Provide the [X, Y] coordinate of the cell's center where the given text is located.  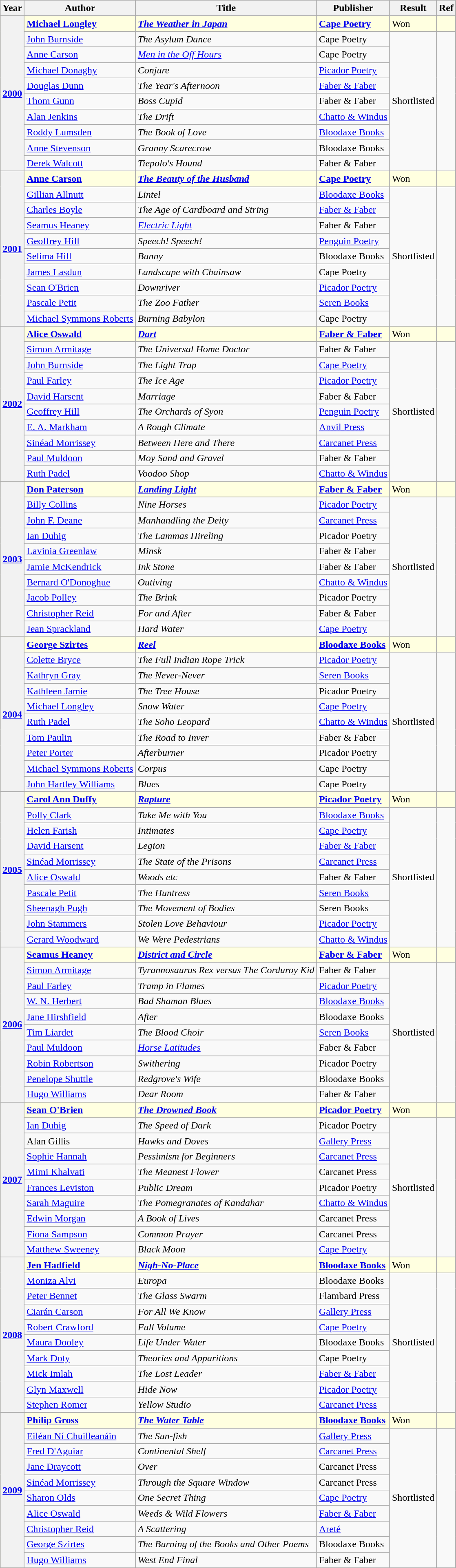
Year [12, 8]
Alan Gillis [80, 1141]
Voodoo Shop [226, 474]
The Drowned Book [226, 1110]
Rapture [226, 799]
Douglas Dunn [80, 86]
Weeds & Wild Flowers [226, 1513]
Bernard O'Donoghue [80, 582]
The Orchards of Syon [226, 411]
Swithering [226, 1063]
Mimi Khalvati [80, 1172]
Frances Leviston [80, 1188]
The Lammas Hireling [226, 536]
The Asylum Dance [226, 39]
Minsk [226, 551]
Anvil Press [353, 427]
The Zoo Father [226, 303]
Lintel [226, 194]
Legion [226, 846]
Fiona Sampson [80, 1234]
Derek Walcott [80, 163]
2008 [12, 1335]
2003 [12, 559]
The Glass Swarm [226, 1296]
Boss Cupid [226, 101]
Carol Ann Duffy [80, 799]
Matthew Sweeney [80, 1250]
Tyrannosaurus Rex versus The Corduroy Kid [226, 970]
Common Prayer [226, 1234]
Robert Crawford [80, 1327]
2002 [12, 404]
Ref [446, 8]
Moy Sand and Gravel [226, 458]
Peter Porter [80, 753]
Kathryn Gray [80, 675]
Anne Stevenson [80, 148]
John F. Deane [80, 520]
Corpus [226, 769]
2000 [12, 94]
The Huntress [226, 892]
The Tree House [226, 691]
John Hartley Williams [80, 784]
Tramp in Flames [226, 986]
Dart [226, 334]
Woods etc [226, 877]
Continental Shelf [226, 1451]
Charles Boyle [80, 210]
A Scattering [226, 1529]
We Were Pedestrians [226, 939]
Lavinia Greenlaw [80, 551]
Jane Draycott [80, 1467]
Jane Hirshfield [80, 1017]
Glyn Maxwell [80, 1389]
For and After [226, 613]
Europa [226, 1281]
Jamie McKendrick [80, 567]
2001 [12, 249]
Peter Bennet [80, 1296]
Ink Stone [226, 567]
W. N. Herbert [80, 1001]
Downriver [226, 287]
The Road to Inver [226, 738]
Full Volume [226, 1327]
Title [226, 8]
Marriage [226, 396]
Men in the Off Hours [226, 55]
Sarah Maguire [80, 1203]
Yellow Studio [226, 1405]
Author [80, 8]
Sharon Olds [80, 1498]
Billy Collins [80, 505]
Maura Dooley [80, 1343]
Afterburner [226, 753]
Mick Imlah [80, 1374]
Horse Latitudes [226, 1048]
Jen Hadfield [80, 1265]
Burning Babylon [226, 318]
Robin Robertson [80, 1063]
The Ice Age [226, 380]
West End Final [226, 1560]
Hard Water [226, 629]
A Rough Climate [226, 427]
Bad Shaman Blues [226, 1001]
Life Under Water [226, 1343]
Mark Doty [80, 1358]
Helen Farish [80, 830]
Tim Liardet [80, 1032]
Moniza Alvi [80, 1281]
Kathleen Jamie [80, 691]
The Drift [226, 117]
Conjure [226, 70]
Blues [226, 784]
Flambard Press [353, 1296]
John Stammers [80, 923]
2007 [12, 1180]
Granny Scarecrow [226, 148]
Result [413, 8]
Tiepolo's Hound [226, 163]
Sophie Hannah [80, 1156]
Theories and Apparitions [226, 1358]
After [226, 1017]
Don Paterson [80, 489]
Dear Room [226, 1094]
Thom Gunn [80, 101]
The Water Table [226, 1420]
The Lost Leader [226, 1374]
The Blood Choir [226, 1032]
The Brink [226, 598]
The Burning of the Books and Other Poems [226, 1544]
District and Circle [226, 955]
The Book of Love [226, 132]
Electric Light [226, 225]
A Book of Lives [226, 1219]
James Lasdun [80, 272]
Landing Light [226, 489]
The Soho Leopard [226, 722]
Speech! Speech! [226, 241]
Nigh-No-Place [226, 1265]
Gillian Allnutt [80, 194]
Manhandling the Deity [226, 520]
Roddy Lumsden [80, 132]
2006 [12, 1025]
Through the Square Window [226, 1482]
Ciarán Carson [80, 1312]
Jacob Polley [80, 598]
Snow Water [226, 707]
The Never-Never [226, 675]
The Weather in Japan [226, 24]
The Full Indian Rope Trick [226, 660]
Alan Jenkins [80, 117]
The Beauty of the Husband [226, 179]
Michael Donaghy [80, 70]
The Sun-fish [226, 1435]
Between Here and There [226, 442]
The Age of Cardboard and String [226, 210]
For All We Know [226, 1312]
Areté [353, 1529]
The Movement of Bodies [226, 908]
2005 [12, 869]
Stolen Love Behaviour [226, 923]
Bunny [226, 256]
Over [226, 1467]
Redgrove's Wife [226, 1079]
2004 [12, 714]
Colette Bryce [80, 660]
Black Moon [226, 1250]
Intimates [226, 830]
The State of the Prisons [226, 861]
Penelope Shuttle [80, 1079]
Jean Sprackland [80, 629]
Reel [226, 644]
Gerard Woodward [80, 939]
E. A. Markham [80, 427]
Polly Clark [80, 815]
Sheenagh Pugh [80, 908]
Hawks and Doves [226, 1141]
One Secret Thing [226, 1498]
Stephen Romer [80, 1405]
The Year's Afternoon [226, 86]
The Light Trap [226, 365]
Selima Hill [80, 256]
The Meanest Flower [226, 1172]
Eiléan Ní Chuilleanáin [80, 1435]
Hide Now [226, 1389]
Outiving [226, 582]
The Speed of Dark [226, 1125]
Tom Paulin [80, 738]
Edwin Morgan [80, 1219]
Nine Horses [226, 505]
Pessimism for Beginners [226, 1156]
Philip Gross [80, 1420]
Public Dream [226, 1188]
The Universal Home Doctor [226, 349]
The Pomegranates of Kandahar [226, 1203]
2009 [12, 1490]
Take Me with You [226, 815]
Publisher [353, 8]
Fred D'Aguiar [80, 1451]
Landscape with Chainsaw [226, 272]
